For the text-containing cell, return its midpoint in [X, Y] coordinate format. 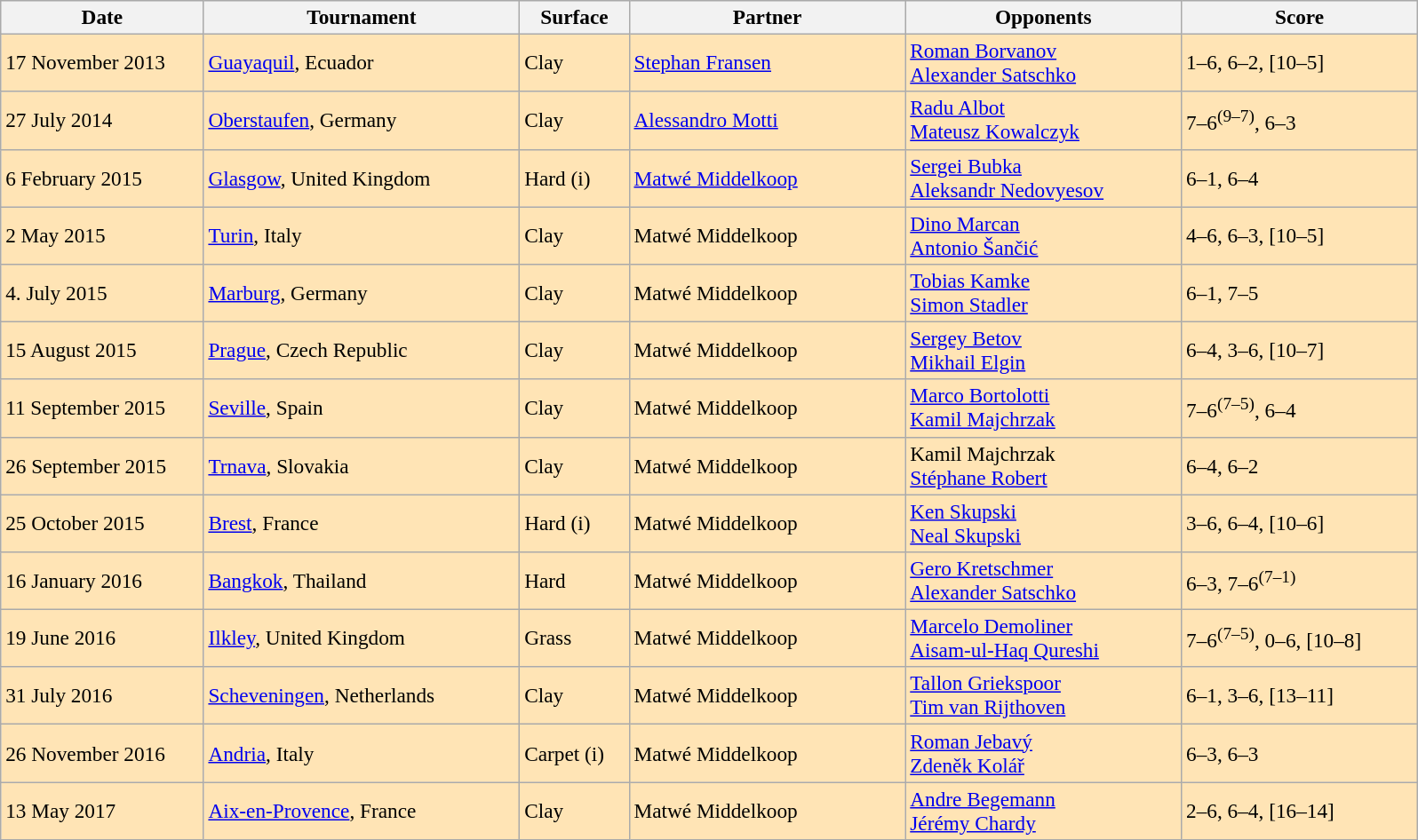
Marcelo Demoliner Aisam-ul-Haq Qureshi [1043, 638]
Tobias Kamke Simon Stadler [1043, 293]
6–4, 3–6, [10–7] [1300, 350]
Date [102, 17]
7–6(7–5), 0–6, [10–8] [1300, 638]
Guayaquil, Ecuador [362, 62]
Tallon Griekspoor Tim van Rijthoven [1043, 696]
Dino Marcan Antonio Šančić [1043, 234]
Bangkok, Thailand [362, 581]
6–1, 7–5 [1300, 293]
2 May 2015 [102, 234]
Turin, Italy [362, 234]
Surface [574, 17]
13 May 2017 [102, 810]
6–3, 6–3 [1300, 753]
Trnava, Slovakia [362, 465]
Brest, France [362, 522]
Oberstaufen, Germany [362, 121]
Andre Begemann Jérémy Chardy [1043, 810]
Marco Bortolotti Kamil Majchrzak [1043, 408]
Scheveningen, Netherlands [362, 696]
16 January 2016 [102, 581]
Roman Jebavý Zdeněk Kolář [1043, 753]
27 July 2014 [102, 121]
6–1, 3–6, [13–11] [1300, 696]
Score [1300, 17]
Marburg, Germany [362, 293]
1–6, 6–2, [10–5] [1300, 62]
7–6(9–7), 6–3 [1300, 121]
26 November 2016 [102, 753]
2–6, 6–4, [16–14] [1300, 810]
Gero Kretschmer Alexander Satschko [1043, 581]
Roman Borvanov Alexander Satschko [1043, 62]
Radu Albot Mateusz Kowalczyk [1043, 121]
Carpet (i) [574, 753]
Andria, Italy [362, 753]
7–6(7–5), 6–4 [1300, 408]
6–4, 6–2 [1300, 465]
Alessandro Motti [768, 121]
31 July 2016 [102, 696]
19 June 2016 [102, 638]
6 February 2015 [102, 178]
Prague, Czech Republic [362, 350]
Grass [574, 638]
Hard [574, 581]
Opponents [1043, 17]
26 September 2015 [102, 465]
Sergey Betov Mikhail Elgin [1043, 350]
4. July 2015 [102, 293]
3–6, 6–4, [10–6] [1300, 522]
Ken Skupski Neal Skupski [1043, 522]
Stephan Fransen [768, 62]
25 October 2015 [102, 522]
6–1, 6–4 [1300, 178]
Ilkley, United Kingdom [362, 638]
Kamil Majchrzak Stéphane Robert [1043, 465]
6–3, 7–6(7–1) [1300, 581]
11 September 2015 [102, 408]
4–6, 6–3, [10–5] [1300, 234]
Aix-en-Provence, France [362, 810]
17 November 2013 [102, 62]
Tournament [362, 17]
Glasgow, United Kingdom [362, 178]
15 August 2015 [102, 350]
Seville, Spain [362, 408]
Sergei Bubka Aleksandr Nedovyesov [1043, 178]
Partner [768, 17]
